Identify which cell holds the provided text, then report its [x, y] central coordinate. 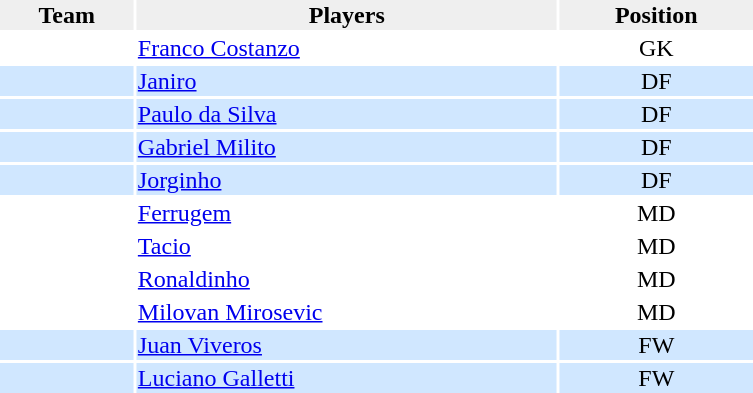
Luciano Galletti [346, 378]
Franco Costanzo [346, 48]
Ferrugem [346, 213]
GK [656, 48]
Paulo da Silva [346, 114]
Juan Viveros [346, 345]
Jorginho [346, 180]
Janiro [346, 81]
Players [346, 15]
Team [66, 15]
Gabriel Milito [346, 147]
Tacio [346, 246]
Position [656, 15]
Ronaldinho [346, 279]
Milovan Mirosevic [346, 312]
